Scan for the cell matching the given text and deliver its [x, y] coordinate at center. 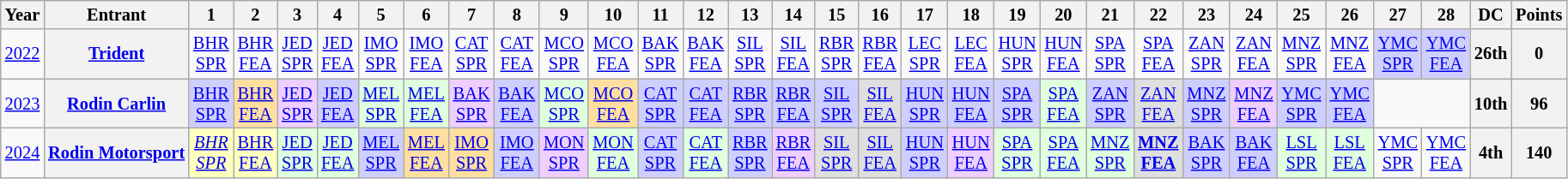
Points [1539, 15]
15 [836, 15]
LECSPR [925, 54]
Rodin Motorsport [117, 152]
Rodin Carlin [117, 104]
9 [563, 15]
LSLSPR [1301, 152]
2 [256, 15]
28 [1446, 15]
10 [613, 15]
MONFEA [613, 152]
LECFEA [971, 54]
19 [1018, 15]
0 [1539, 54]
18 [971, 15]
16 [879, 15]
2023 [22, 104]
96 [1539, 104]
LSLFEA [1350, 152]
7 [472, 15]
27 [1398, 15]
DC [1491, 15]
24 [1254, 15]
23 [1206, 15]
4th [1491, 152]
2024 [22, 152]
MONSPR [563, 152]
11 [661, 15]
26th [1491, 54]
12 [706, 15]
25 [1301, 15]
3 [297, 15]
Year [22, 15]
13 [750, 15]
4 [337, 15]
Entrant [117, 15]
Trident [117, 54]
2022 [22, 54]
20 [1063, 15]
1 [211, 15]
26 [1350, 15]
5 [381, 15]
8 [517, 15]
140 [1539, 152]
17 [925, 15]
6 [426, 15]
22 [1158, 15]
21 [1109, 15]
14 [793, 15]
10th [1491, 104]
